Capture the cell that displays the provided text and extract its [X, Y] central coordinate. 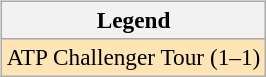
ATP Challenger Tour (1–1) [133, 57]
Legend [133, 20]
